Find where the given text appears and provide that cell's center as [X, Y] coordinate. 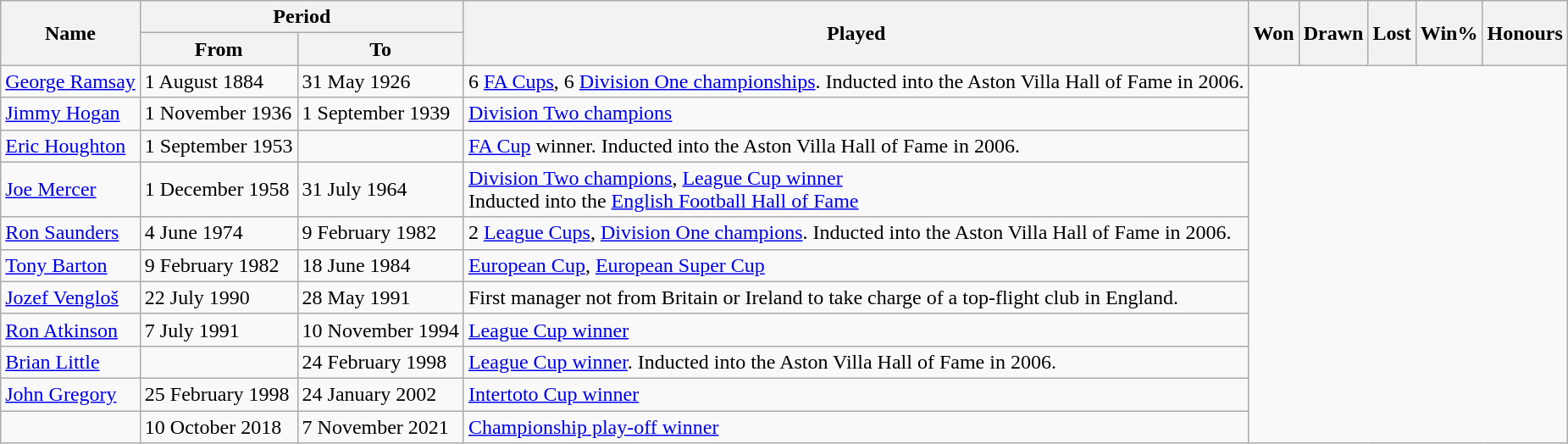
Lost [1392, 33]
Eric Houghton [71, 146]
4 June 1974 [219, 233]
1 September 1953 [219, 146]
24 February 1998 [380, 362]
George Ramsay [71, 81]
League Cup winner [856, 330]
Name [71, 33]
Tony Barton [71, 265]
1 August 1884 [219, 81]
Ron Saunders [71, 233]
1 November 1936 [219, 114]
Joe Mercer [71, 190]
10 November 1994 [380, 330]
From [219, 49]
FA Cup winner. Inducted into the Aston Villa Hall of Fame in 2006. [856, 146]
Ron Atkinson [71, 330]
Honours [1525, 33]
22 July 1990 [219, 297]
First manager not from Britain or Ireland to take charge of a top-flight club in England. [856, 297]
Won [1274, 33]
25 February 1998 [219, 394]
Brian Little [71, 362]
Win% [1449, 33]
10 October 2018 [219, 426]
Jozef Vengloš [71, 297]
1 December 1958 [219, 190]
6 FA Cups, 6 Division One championships. Inducted into the Aston Villa Hall of Fame in 2006. [856, 81]
28 May 1991 [380, 297]
Played [856, 33]
31 May 1926 [380, 81]
Intertoto Cup winner [856, 394]
Championship play-off winner [856, 426]
League Cup winner. Inducted into the Aston Villa Hall of Fame in 2006. [856, 362]
Division Two champions [856, 114]
John Gregory [71, 394]
18 June 1984 [380, 265]
Period [302, 17]
Division Two champions, League Cup winnerInducted into the English Football Hall of Fame [856, 190]
24 January 2002 [380, 394]
7 July 1991 [219, 330]
31 July 1964 [380, 190]
2 League Cups, Division One champions. Inducted into the Aston Villa Hall of Fame in 2006. [856, 233]
1 September 1939 [380, 114]
7 November 2021 [380, 426]
Jimmy Hogan [71, 114]
Drawn [1333, 33]
European Cup, European Super Cup [856, 265]
To [380, 49]
